Return (x, y) of the center of cell containing provided text 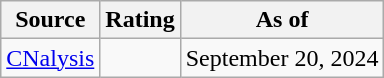
September 20, 2024 (282, 58)
Source (50, 20)
Rating (140, 20)
As of (282, 20)
CNalysis (50, 58)
